Provide the [x, y] coordinate of the cell's center where the given text is located.  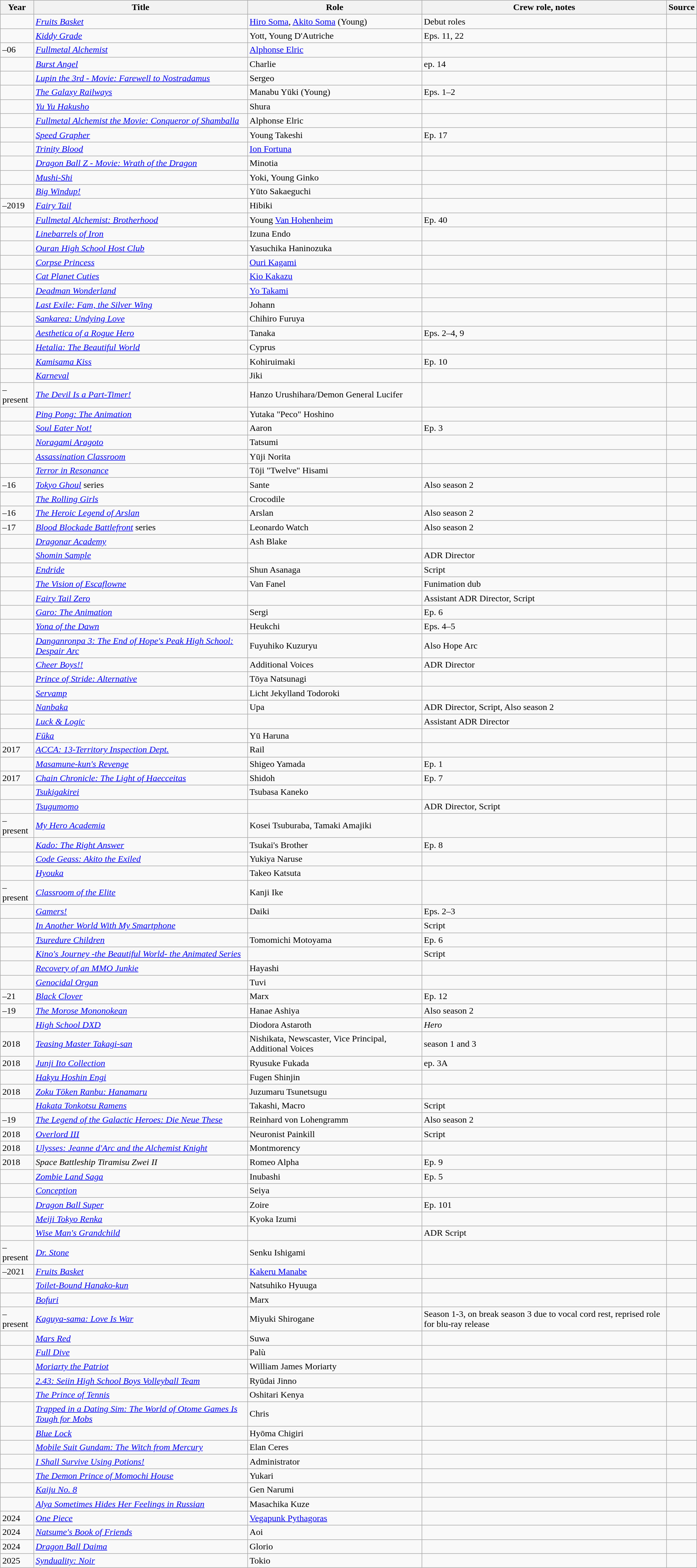
The Devil Is a Part-Timer! [140, 394]
Nishikata, Newscaster, Vice Principal, Additional Voices [335, 1044]
Tsugumomo [140, 806]
Romeo Alpha [335, 1162]
The Legend of the Galactic Heroes: Die Neue These [140, 1120]
Debut roles [544, 22]
Ep. 7 [544, 778]
Hanae Ashiya [335, 1011]
The Rolling Girls [140, 499]
Masachika Kuze [335, 1504]
Ryusuke Fukada [335, 1063]
–17 [17, 527]
Blue Lock [140, 1433]
Hakata Tonkotsu Ramens [140, 1105]
Fullmetal Alchemist: Brotherhood [140, 220]
Sergeo [335, 78]
Tōji "Twelve" Hisami [335, 471]
Elan Ceres [335, 1447]
Johann [335, 305]
Assistant ADR Director [544, 721]
Ep. 8 [544, 845]
Cheer Boys!! [140, 665]
Fullmetal Alchemist the Movie: Conqueror of Shamballa [140, 121]
Nanbaka [140, 707]
Kaiju No. 8 [140, 1490]
Code Geass: Akito the Exiled [140, 859]
Hayashi [335, 968]
Full Dive [140, 1352]
Moriarty the Patriot [140, 1366]
Van Fanel [335, 584]
Yūto Sakaeguchi [335, 192]
Servamp [140, 693]
Tōya Natsunagi [335, 679]
Heukchi [335, 626]
Eps. 2–4, 9 [544, 333]
Aaron [335, 428]
Licht Jekylland Todoroki [335, 693]
Palù [335, 1352]
Diodora Astaroth [335, 1025]
Source [681, 7]
Ep. 40 [544, 220]
Aesthetica of a Rogue Hero [140, 333]
Year [17, 7]
Shura [335, 106]
Wise Man's Grandchild [140, 1233]
Garo: The Animation [140, 612]
Dragon Ball Daima [140, 1546]
Masamune-kun's Revenge [140, 764]
Yu Yu Hakusho [140, 106]
Kohiruimaki [335, 361]
Tsuredure Children [140, 940]
Daiki [335, 912]
Hanzo Urushihara/Demon General Lucifer [335, 394]
Eps. 11, 22 [544, 36]
Takashi, Macro [335, 1105]
Leonardo Watch [335, 527]
Mars Red [140, 1338]
Ep. 9 [544, 1162]
Last Exile: Fam, the Silver Wing [140, 305]
Fugen Shinjin [335, 1077]
Toilet-Bound Hanako-kun [140, 1286]
Chihiro Furuya [335, 319]
Shidoh [335, 778]
Hyōma Chigiri [335, 1433]
Mobile Suit Gundam: The Witch from Mercury [140, 1447]
The Vision of Escaflowne [140, 584]
Ep. 1 [544, 764]
Speed Grapher [140, 135]
In Another World With My Smartphone [140, 926]
Chris [335, 1414]
–06 [17, 50]
Takeo Katsuta [335, 873]
ACCA: 13-Territory Inspection Dept. [140, 750]
–21 [17, 996]
Zombie Land Saga [140, 1177]
Ep. 5 [544, 1177]
Zoku Tōken Ranbu: Hanamaru [140, 1091]
Kino's Journey -the Beautiful World- the Animated Series [140, 954]
Fullmetal Alchemist [140, 50]
Charlie [335, 64]
Linebarrels of Iron [140, 234]
Kyoka Izumi [335, 1219]
Crew role, notes [544, 7]
Tomomichi Motoyama [335, 940]
Burst Angel [140, 64]
Aoi [335, 1532]
Eps. 2–3 [544, 912]
Vegapunk Pythagoras [335, 1518]
Yoki, Young Ginko [335, 177]
Role [335, 7]
Tokyo Ghoul series [140, 485]
Yott, Young D'Autriche [335, 36]
Overlord III [140, 1134]
Ping Pong: The Animation [140, 414]
Sergi [335, 612]
Bofuri [140, 1300]
Gen Narumi [335, 1490]
Yutaka "Peco" Hoshino [335, 414]
Ryūdai Jinno [335, 1381]
Assassination Classroom [140, 457]
Kamisama Kiss [140, 361]
Administrator [335, 1462]
Seiya [335, 1191]
Eps. 4–5 [544, 626]
ep. 14 [544, 64]
Hetalia: The Beautiful World [140, 347]
Hero [544, 1025]
Dragonar Academy [140, 541]
I Shall Survive Using Potions! [140, 1462]
Title [140, 7]
Shomin Sample [140, 556]
ADR Director, Script [544, 806]
Space Battleship Tiramisu Zwei II [140, 1162]
The Morose Mononokean [140, 1011]
High School DXD [140, 1025]
Glorio [335, 1546]
Kado: The Right Answer [140, 845]
Ash Blake [335, 541]
ADR Director, Script, Also season 2 [544, 707]
2.43: Seiin High School Boys Volleyball Team [140, 1381]
The Prince of Tennis [140, 1395]
The Galaxy Railways [140, 92]
Yukiya Naruse [335, 859]
The Heroic Legend of Arslan [140, 513]
Big Windup! [140, 192]
Junji Ito Collection [140, 1063]
Eps. 1–2 [544, 92]
Neuronist Painkill [335, 1134]
The Demon Prince of Momochi House [140, 1476]
Montmorency [335, 1148]
Black Clover [140, 996]
Young Takeshi [335, 135]
Meiji Tokyo Renka [140, 1219]
Hiro Soma, Akito Soma (Young) [335, 22]
Miyuki Shirogane [335, 1319]
Terror in Resonance [140, 471]
Ouran High School Host Club [140, 248]
Natsume's Book of Friends [140, 1532]
Tsukigakirei [140, 792]
Tsukai's Brother [335, 845]
Fairy Tail Zero [140, 598]
Young Van Hohenheim [335, 220]
Dragon Ball Z - Movie: Wrath of the Dragon [140, 163]
Noragami Aragoto [140, 442]
Senku Ishigami [335, 1252]
Conception [140, 1191]
Cyprus [335, 347]
Tuvi [335, 982]
Chain Chronicle: The Light of Haecceitas [140, 778]
Alya Sometimes Hides Her Feelings in Russian [140, 1504]
Teasing Master Takagi-san [140, 1044]
Shun Asanaga [335, 570]
Dragon Ball Super [140, 1205]
Luck & Logic [140, 721]
Minotia [335, 163]
2025 [17, 1561]
Hakyu Hoshin Engi [140, 1077]
Manabu Yūki (Young) [335, 92]
Fairy Tail [140, 206]
Season 1-3, on break season 3 due to vocal cord rest, reprised role for blu-ray release [544, 1319]
Classroom of the Elite [140, 892]
Arslan [335, 513]
Ep. 3 [544, 428]
Soul Eater Not! [140, 428]
Jiki [335, 375]
Assistant ADR Director, Script [544, 598]
Also Hope Arc [544, 645]
Synduality: Noir [140, 1561]
Recovery of an MMO Junkie [140, 968]
Gamers! [140, 912]
Tatsumi [335, 442]
Juzumaru Tsunetsugu [335, 1091]
Kosei Tsuburaba, Tamaki Amajiki [335, 825]
Hyouka [140, 873]
Yū Haruna [335, 736]
Upa [335, 707]
Tsubasa Kaneko [335, 792]
Ulysses: Jeanne d'Arc and the Alchemist Knight [140, 1148]
Ion Fortuna [335, 149]
Sankarea: Undying Love [140, 319]
Blood Blockade Battlefront series [140, 527]
Inubashi [335, 1177]
ADR Script [544, 1233]
Yukari [335, 1476]
Endride [140, 570]
Fūka [140, 736]
Natsuhiko Hyuuga [335, 1286]
Genocidal Organ [140, 982]
Kaguya-sama: Love Is War [140, 1319]
Yona of the Dawn [140, 626]
Shigeo Yamada [335, 764]
Izuna Endo [335, 234]
Ep. 17 [544, 135]
season 1 and 3 [544, 1044]
Corpse Princess [140, 262]
Karneval [140, 375]
Trinity Blood [140, 149]
Kanji Ike [335, 892]
Rail [335, 750]
Ep. 101 [544, 1205]
Kiddy Grade [140, 36]
Kio Kakazu [335, 276]
Deadman Wonderland [140, 291]
Mushi-Shi [140, 177]
Kakeru Manabe [335, 1271]
Tanaka [335, 333]
My Hero Academia [140, 825]
Sante [335, 485]
Reinhard von Lohengramm [335, 1120]
Lupin the 3rd - Movie: Farewell to Nostradamus [140, 78]
Prince of Stride: Alternative [140, 679]
Yasuchika Haninozuka [335, 248]
Trapped in a Dating Sim: The World of Otome Games Is Tough for Mobs [140, 1414]
Danganronpa 3: The End of Hope's Peak High School: Despair Arc [140, 645]
Funimation dub [544, 584]
Hibiki [335, 206]
Ep. 12 [544, 996]
Dr. Stone [140, 1252]
–2019 [17, 206]
Yo Takami [335, 291]
Ep. 10 [544, 361]
–2021 [17, 1271]
Ouri Kagami [335, 262]
William James Moriarty [335, 1366]
Zoire [335, 1205]
Oshitari Kenya [335, 1395]
Tokio [335, 1561]
Suwa [335, 1338]
Cat Planet Cuties [140, 276]
ep. 3A [544, 1063]
Crocodile [335, 499]
One Piece [140, 1518]
Yūji Norita [335, 457]
Additional Voices [335, 665]
Fuyuhiko Kuzuryu [335, 645]
